Extract the (x, y) coordinate from the center of the cell holding the provided text.  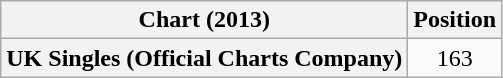
Position (455, 20)
Chart (2013) (204, 20)
UK Singles (Official Charts Company) (204, 58)
163 (455, 58)
